Determine the [x, y] coordinate at the center of the cell enclosing the given text.  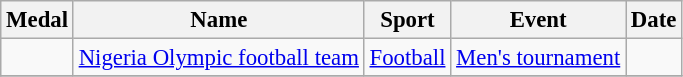
Name [218, 20]
Football [408, 58]
Medal [38, 20]
Event [538, 20]
Nigeria Olympic football team [218, 58]
Date [654, 20]
Sport [408, 20]
Men's tournament [538, 58]
